Determine the (x, y) coordinate at the center of the cell enclosing the given text.  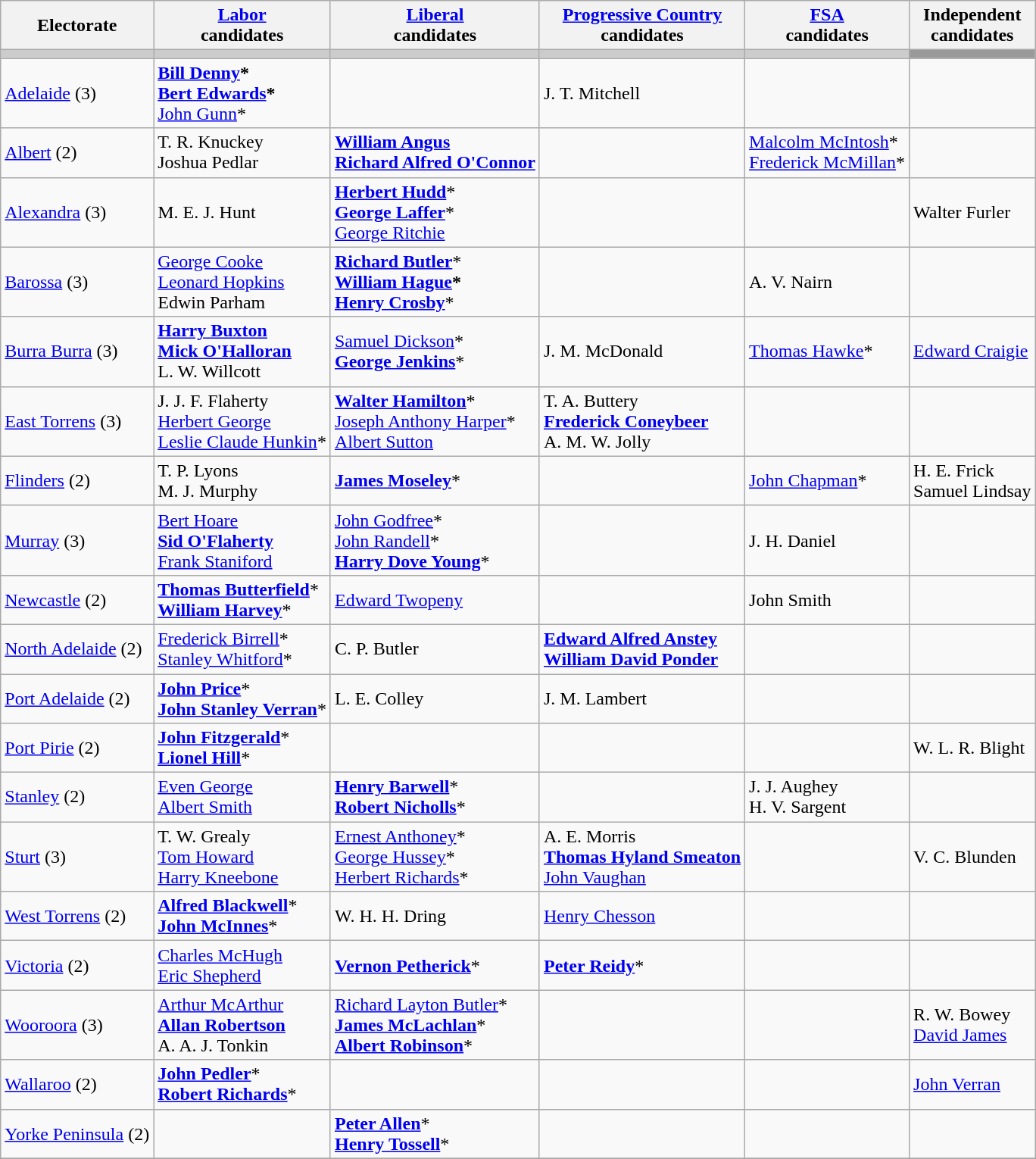
Victoria (2) (77, 965)
John Fitzgerald*Lionel Hill* (242, 748)
North Adelaide (2) (77, 648)
Electorate (77, 26)
Harry BuxtonMick O'HalloranL. W. Willcott (242, 351)
H. E. FrickSamuel Lindsay (972, 480)
Barossa (3) (77, 282)
Even GeorgeAlbert Smith (242, 797)
Newcastle (2) (77, 600)
Albert (2) (77, 153)
Richard Butler*William Hague*Henry Crosby* (435, 282)
Peter Reidy* (642, 965)
T. P. LyonsM. J. Murphy (242, 480)
Alfred Blackwell*John McInnes* (242, 917)
West Torrens (2) (77, 917)
Herbert Hudd*George Laffer*George Ritchie (435, 212)
L. E. Colley (435, 698)
J. J. AugheyH. V. Sargent (827, 797)
T. W. GrealyTom HowardHarry Kneebone (242, 857)
M. E. J. Hunt (242, 212)
Thomas Hawke* (827, 351)
Peter Allen*Henry Tossell* (435, 1133)
Vernon Petherick* (435, 965)
Alexandra (3) (77, 212)
George CookeLeonard HopkinsEdwin Parham (242, 282)
Bill Denny*Bert Edwards*John Gunn* (242, 93)
Wallaroo (2) (77, 1085)
Richard Layton Butler*James McLachlan*Albert Robinson* (435, 1025)
J. J. F. FlahertyHerbert GeorgeLeslie Claude Hunkin* (242, 421)
A. E. MorrisThomas Hyland SmeatonJohn Vaughan (642, 857)
Samuel Dickson*George Jenkins* (435, 351)
Burra Burra (3) (77, 351)
FSA candidates (827, 26)
James Moseley* (435, 480)
Edward Twopeny (435, 600)
Murray (3) (77, 540)
Stanley (2) (77, 797)
Independent candidates (972, 26)
John Price*John Stanley Verran* (242, 698)
Arthur McArthurAllan RobertsonA. A. J. Tonkin (242, 1025)
J. H. Daniel (827, 540)
Sturt (3) (77, 857)
W. L. R. Blight (972, 748)
Adelaide (3) (77, 93)
J. M. Lambert (642, 698)
T. A. ButteryFrederick ConeybeerA. M. W. Jolly (642, 421)
T. R. KnuckeyJoshua Pedlar (242, 153)
Flinders (2) (77, 480)
J. M. McDonald (642, 351)
Liberal candidates (435, 26)
Port Adelaide (2) (77, 698)
John Verran (972, 1085)
John Chapman* (827, 480)
Wooroora (3) (77, 1025)
Walter Hamilton*Joseph Anthony Harper*Albert Sutton (435, 421)
Henry Chesson (642, 917)
R. W. BoweyDavid James (972, 1025)
Henry Barwell*Robert Nicholls* (435, 797)
Frederick Birrell*Stanley Whitford* (242, 648)
Malcolm McIntosh*Frederick McMillan* (827, 153)
Port Pirie (2) (77, 748)
Progressive Country candidates (642, 26)
William AngusRichard Alfred O'Connor (435, 153)
Edward Craigie (972, 351)
Yorke Peninsula (2) (77, 1133)
East Torrens (3) (77, 421)
Edward Alfred AnsteyWilliam David Ponder (642, 648)
John Godfree*John Randell*Harry Dove Young* (435, 540)
Charles McHughEric Shepherd (242, 965)
W. H. H. Dring (435, 917)
Labor candidates (242, 26)
Bert HoareSid O'FlahertyFrank Staniford (242, 540)
John Smith (827, 600)
John Pedler*Robert Richards* (242, 1085)
C. P. Butler (435, 648)
V. C. Blunden (972, 857)
J. T. Mitchell (642, 93)
Ernest Anthoney*George Hussey*Herbert Richards* (435, 857)
A. V. Nairn (827, 282)
Walter Furler (972, 212)
Thomas Butterfield*William Harvey* (242, 600)
